Pinpoint the cell where the given text exists, returning its [x, y] midpoint coordinate. 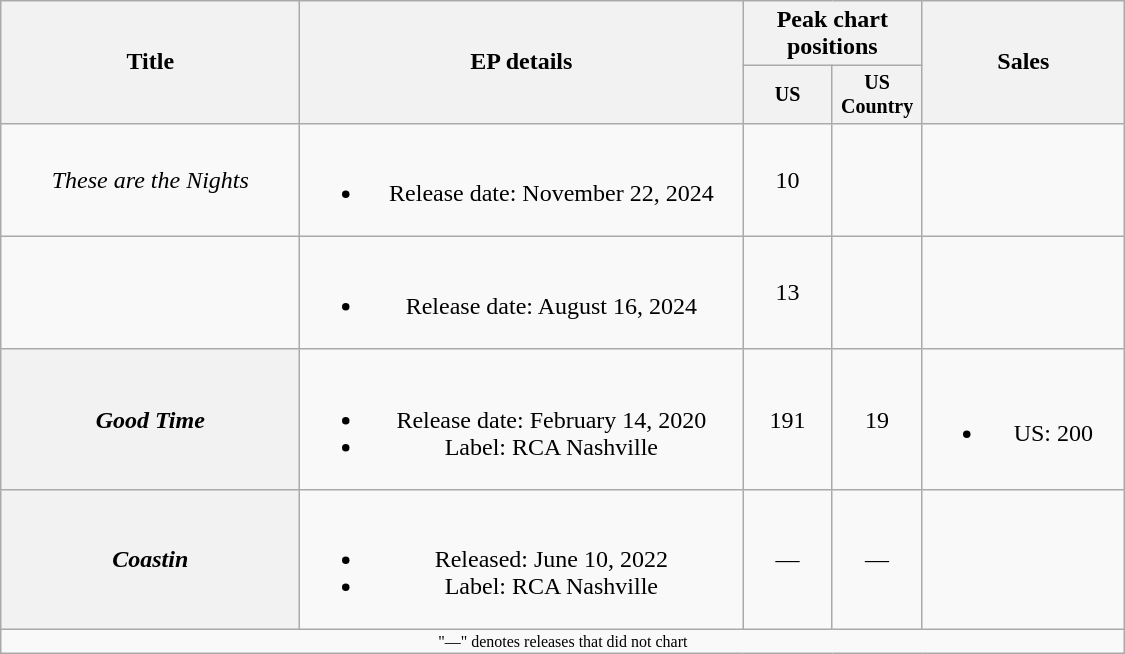
"—" denotes releases that did not chart [563, 642]
10 [788, 180]
These are the Nights [150, 180]
US: 200 [1024, 419]
Peak chart positions [832, 34]
Good Time [150, 419]
Released: June 10, 2022Label: RCA Nashville [522, 559]
Release date: August 16, 2024 [522, 292]
Sales [1024, 62]
Release date: February 14, 2020Label: RCA Nashville [522, 419]
13 [788, 292]
Coastin [150, 559]
US [788, 94]
EP details [522, 62]
19 [876, 419]
Title [150, 62]
191 [788, 419]
Release date: November 22, 2024 [522, 180]
USCountry [876, 94]
